Locate the cell with the specified text and output its (x, y) center coordinate. 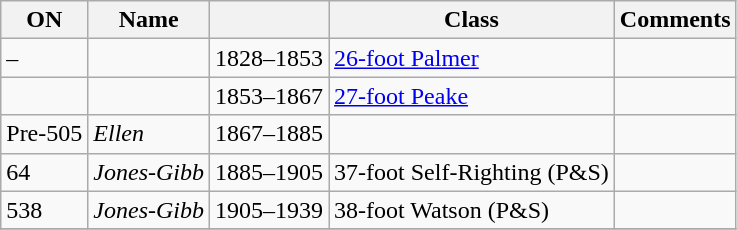
27-foot Peake (472, 96)
Pre-505 (44, 134)
1867–1885 (270, 134)
64 (44, 172)
Class (472, 20)
Ellen (149, 134)
ON (44, 20)
1828–1853 (270, 58)
1853–1867 (270, 96)
Name (149, 20)
1905–1939 (270, 210)
538 (44, 210)
38-foot Watson (P&S) (472, 210)
26-foot Palmer (472, 58)
– (44, 58)
37-foot Self-Righting (P&S) (472, 172)
Comments (675, 20)
1885–1905 (270, 172)
